Extract the (X, Y) coordinate from the center of the cell holding the provided text.  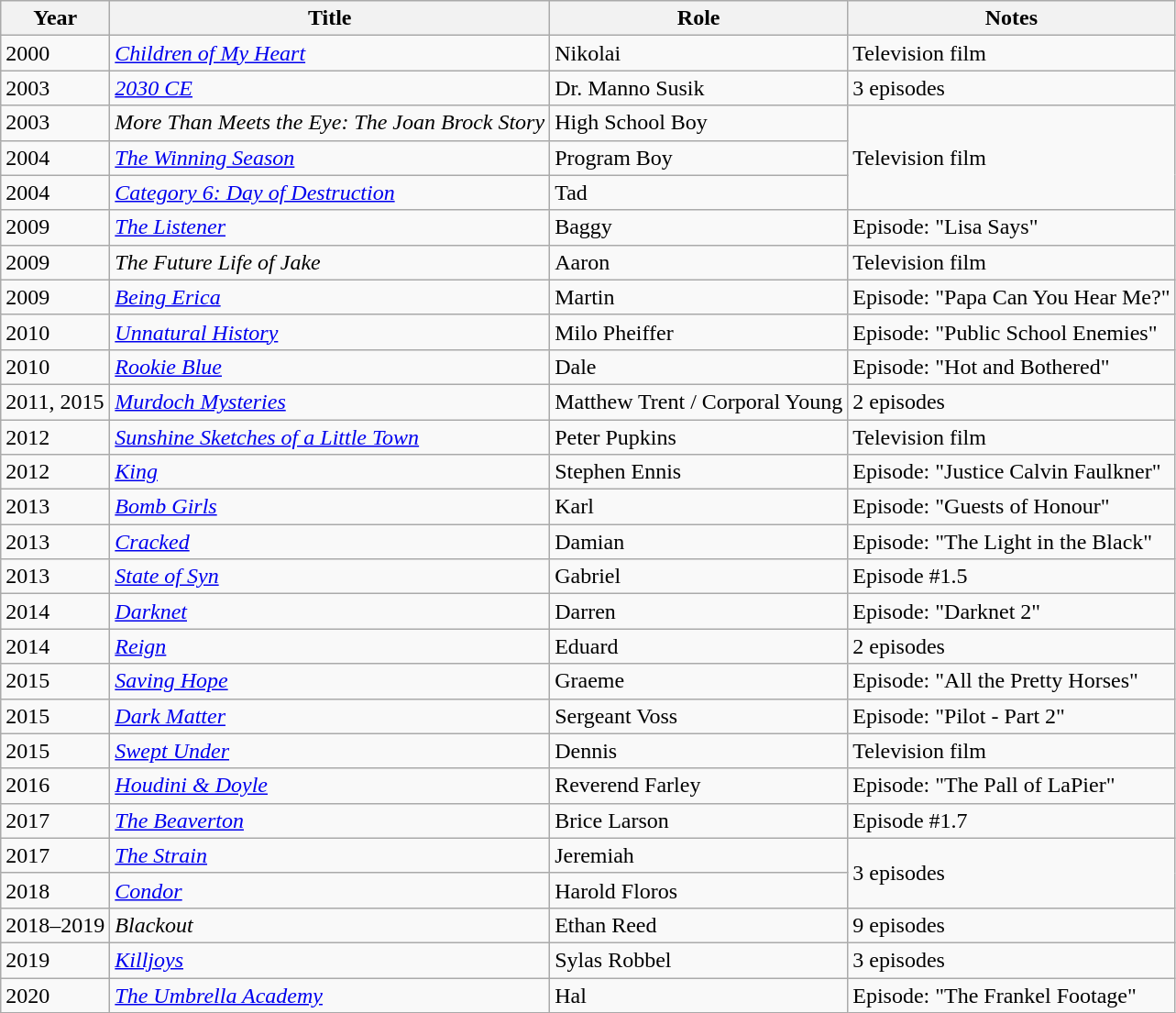
2011, 2015 (55, 402)
Role (698, 18)
Episode: "Pilot - Part 2" (1012, 716)
Karl (698, 507)
The Winning Season (330, 158)
9 episodes (1012, 925)
Brice Larson (698, 820)
Dale (698, 367)
Graeme (698, 681)
Episode: "Papa Can You Hear Me?" (1012, 297)
Hal (698, 995)
2020 (55, 995)
Category 6: Day of Destruction (330, 193)
Episode #1.7 (1012, 820)
Jeremiah (698, 855)
The Umbrella Academy (330, 995)
Sylas Robbel (698, 960)
Peter Pupkins (698, 437)
2030 CE (330, 88)
Episode: "The Light in the Black" (1012, 542)
Eduard (698, 646)
Reign (330, 646)
Baggy (698, 227)
Episode: "The Frankel Footage" (1012, 995)
Episode: "Justice Calvin Faulkner" (1012, 472)
Dennis (698, 751)
Dark Matter (330, 716)
Rookie Blue (330, 367)
Sergeant Voss (698, 716)
2019 (55, 960)
The Future Life of Jake (330, 262)
Bomb Girls (330, 507)
Episode #1.5 (1012, 577)
Darren (698, 611)
Martin (698, 297)
King (330, 472)
Episode: "Lisa Says" (1012, 227)
Milo Pheiffer (698, 332)
Aaron (698, 262)
Year (55, 18)
Stephen Ennis (698, 472)
Episode: "Public School Enemies" (1012, 332)
Being Erica (330, 297)
Dr. Manno Susik (698, 88)
2016 (55, 786)
Blackout (330, 925)
Murdoch Mysteries (330, 402)
The Listener (330, 227)
2000 (55, 53)
Notes (1012, 18)
Cracked (330, 542)
More Than Meets the Eye: The Joan Brock Story (330, 123)
Title (330, 18)
Reverend Farley (698, 786)
Houdini & Doyle (330, 786)
State of Syn (330, 577)
Swept Under (330, 751)
Episode: "Hot and Bothered" (1012, 367)
Ethan Reed (698, 925)
High School Boy (698, 123)
Unnatural History (330, 332)
Program Boy (698, 158)
The Beaverton (330, 820)
Gabriel (698, 577)
Episode: "The Pall of LaPier" (1012, 786)
Killjoys (330, 960)
Saving Hope (330, 681)
Damian (698, 542)
The Strain (330, 855)
Episode: "Guests of Honour" (1012, 507)
Condor (330, 890)
Sunshine Sketches of a Little Town (330, 437)
Children of My Heart (330, 53)
Darknet (330, 611)
2018 (55, 890)
Matthew Trent / Corporal Young (698, 402)
Episode: "All the Pretty Horses" (1012, 681)
Episode: "Darknet 2" (1012, 611)
Nikolai (698, 53)
Harold Floros (698, 890)
2018–2019 (55, 925)
Tad (698, 193)
